Output the [X, Y] coordinate of the center of the cell containing the given text.  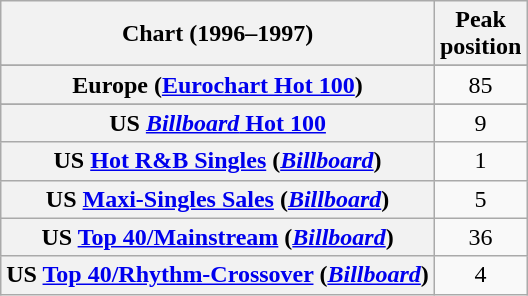
Chart (1996–1997) [218, 34]
US Billboard Hot 100 [218, 123]
85 [480, 85]
1 [480, 161]
US Top 40/Mainstream (Billboard) [218, 237]
Europe (Eurochart Hot 100) [218, 85]
5 [480, 199]
Peakposition [480, 34]
9 [480, 123]
US Maxi-Singles Sales (Billboard) [218, 199]
4 [480, 275]
US Hot R&B Singles (Billboard) [218, 161]
36 [480, 237]
US Top 40/Rhythm-Crossover (Billboard) [218, 275]
